Pinpoint the cell where the given text exists, returning its (X, Y) midpoint coordinate. 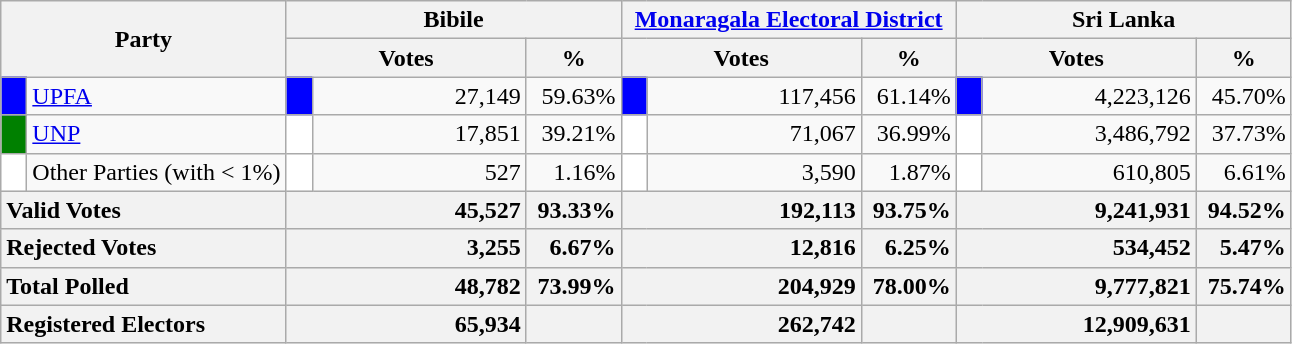
527 (419, 172)
UPFA (156, 96)
94.52% (1244, 210)
Total Polled (144, 286)
Other Parties (with < 1%) (156, 172)
Monaragala Electoral District (788, 20)
6.67% (574, 248)
48,782 (406, 286)
534,452 (1076, 248)
78.00% (908, 286)
204,929 (741, 286)
6.25% (908, 248)
75.74% (1244, 286)
12,816 (741, 248)
27,149 (419, 96)
12,909,631 (1076, 324)
5.47% (1244, 248)
610,805 (1089, 172)
1.87% (908, 172)
UNP (156, 134)
59.63% (574, 96)
37.73% (1244, 134)
Sri Lanka (1124, 20)
3,590 (754, 172)
192,113 (741, 210)
45.70% (1244, 96)
39.21% (574, 134)
3,255 (406, 248)
Valid Votes (144, 210)
Registered Electors (144, 324)
65,934 (406, 324)
93.33% (574, 210)
6.61% (1244, 172)
117,456 (754, 96)
73.99% (574, 286)
262,742 (741, 324)
61.14% (908, 96)
93.75% (908, 210)
36.99% (908, 134)
1.16% (574, 172)
Bibile (454, 20)
Rejected Votes (144, 248)
Party (144, 39)
9,777,821 (1076, 286)
4,223,126 (1089, 96)
3,486,792 (1089, 134)
9,241,931 (1076, 210)
71,067 (754, 134)
17,851 (419, 134)
45,527 (406, 210)
